Scan for the cell matching the given text and deliver its (x, y) coordinate at center. 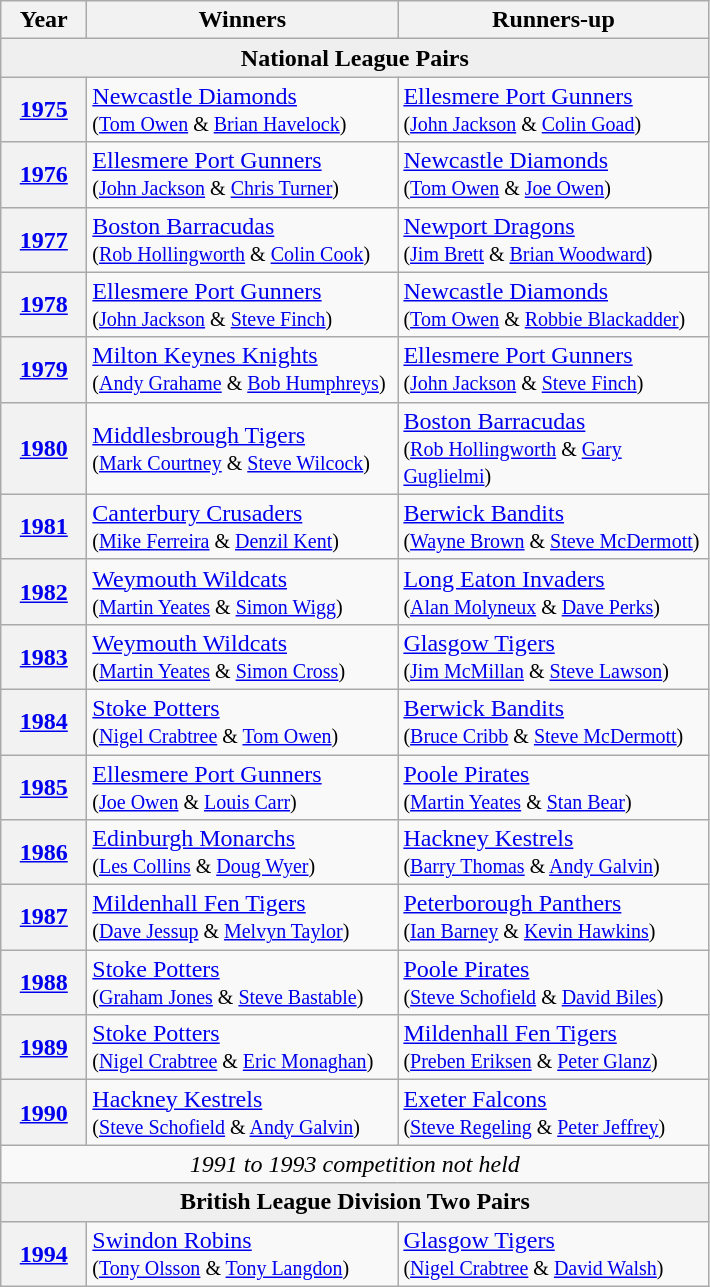
Boston Barracudas(Rob Hollingworth & Gary Guglielmi) (554, 448)
1984 (44, 722)
National League Pairs (355, 58)
Milton Keynes Knights(Andy Grahame & Bob Humphreys) (242, 370)
1975 (44, 110)
Newcastle Diamonds(Tom Owen & Joe Owen) (554, 174)
Mildenhall Fen Tigers(Preben Eriksen & Peter Glanz) (554, 1048)
1991 to 1993 competition not held (355, 1164)
Boston Barracudas(Rob Hollingworth & Colin Cook) (242, 240)
Weymouth Wildcats(Martin Yeates & Simon Cross) (242, 656)
Newcastle Diamonds(Tom Owen & Robbie Blackadder) (554, 304)
Long Eaton Invaders(Alan Molyneux & Dave Perks) (554, 592)
Winners (242, 20)
British League Division Two Pairs (355, 1202)
Swindon Robins(Tony Olsson & Tony Langdon) (242, 1254)
Glasgow Tigers(Nigel Crabtree & David Walsh) (554, 1254)
Canterbury Crusaders(Mike Ferreira & Denzil Kent) (242, 526)
Stoke Potters(Nigel Crabtree & Tom Owen) (242, 722)
Ellesmere Port Gunners(John Jackson & Chris Turner) (242, 174)
Mildenhall Fen Tigers(Dave Jessup & Melvyn Taylor) (242, 918)
Year (44, 20)
1979 (44, 370)
Middlesbrough Tigers(Mark Courtney & Steve Wilcock) (242, 448)
Newcastle Diamonds(Tom Owen & Brian Havelock) (242, 110)
Hackney Kestrels(Barry Thomas & Andy Galvin) (554, 852)
Exeter Falcons(Steve Regeling & Peter Jeffrey) (554, 1112)
Berwick Bandits(Wayne Brown & Steve McDermott) (554, 526)
1990 (44, 1112)
Ellesmere Port Gunners(John Jackson & Colin Goad) (554, 110)
Edinburgh Monarchs(Les Collins & Doug Wyer) (242, 852)
Hackney Kestrels(Steve Schofield & Andy Galvin) (242, 1112)
1981 (44, 526)
1986 (44, 852)
Glasgow Tigers(Jim McMillan & Steve Lawson) (554, 656)
1977 (44, 240)
Runners-up (554, 20)
1982 (44, 592)
1980 (44, 448)
Poole Pirates(Steve Schofield & David Biles) (554, 982)
1978 (44, 304)
1987 (44, 918)
Ellesmere Port Gunners(Joe Owen & Louis Carr) (242, 786)
Poole Pirates(Martin Yeates & Stan Bear) (554, 786)
1985 (44, 786)
Weymouth Wildcats(Martin Yeates & Simon Wigg) (242, 592)
1994 (44, 1254)
Peterborough Panthers(Ian Barney & Kevin Hawkins) (554, 918)
Newport Dragons(Jim Brett & Brian Woodward) (554, 240)
Berwick Bandits(Bruce Cribb & Steve McDermott) (554, 722)
1983 (44, 656)
Stoke Potters(Nigel Crabtree & Eric Monaghan) (242, 1048)
1988 (44, 982)
1976 (44, 174)
Stoke Potters(Graham Jones & Steve Bastable) (242, 982)
1989 (44, 1048)
